Scan for the cell matching the given text and deliver its (X, Y) coordinate at center. 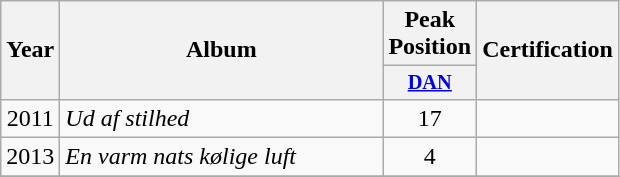
17 (430, 118)
2013 (30, 157)
2011 (30, 118)
4 (430, 157)
Album (222, 50)
Peak Position (430, 34)
En varm nats kølige luft (222, 157)
DAN (430, 83)
Certification (548, 50)
Ud af stilhed (222, 118)
Year (30, 50)
